For the text-containing cell, return its midpoint in (x, y) coordinate format. 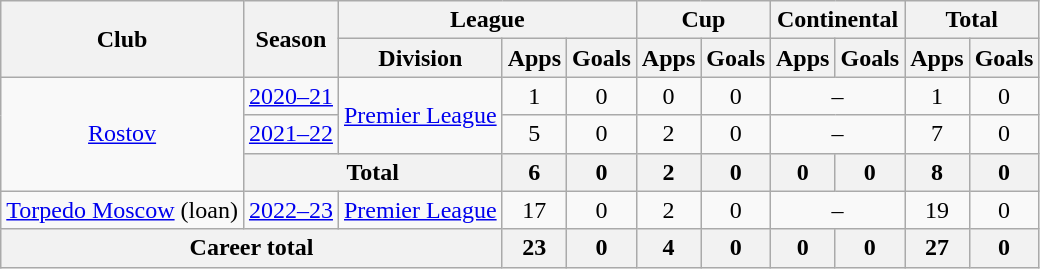
5 (534, 134)
League (487, 20)
19 (937, 210)
Continental (838, 20)
Division (420, 58)
2020–21 (290, 96)
23 (534, 248)
Torpedo Moscow (loan) (122, 210)
Rostov (122, 134)
6 (534, 172)
Career total (252, 248)
Season (290, 39)
7 (937, 134)
8 (937, 172)
17 (534, 210)
Cup (703, 20)
2022–23 (290, 210)
4 (668, 248)
27 (937, 248)
Club (122, 39)
2021–22 (290, 134)
